Pinpoint the cell where the given text exists, returning its (x, y) midpoint coordinate. 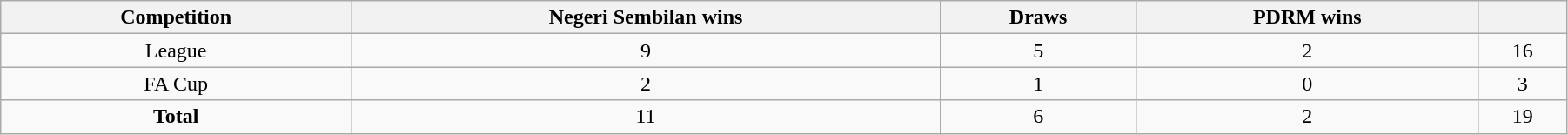
Total (176, 117)
PDRM wins (1307, 17)
5 (1039, 51)
1 (1039, 84)
Negeri Sembilan wins (646, 17)
Competition (176, 17)
FA Cup (176, 84)
11 (646, 117)
19 (1523, 117)
16 (1523, 51)
6 (1039, 117)
3 (1523, 84)
9 (646, 51)
Draws (1039, 17)
League (176, 51)
0 (1307, 84)
